Return the (x, y) coordinate for the center point of the cell that contains the specified text.  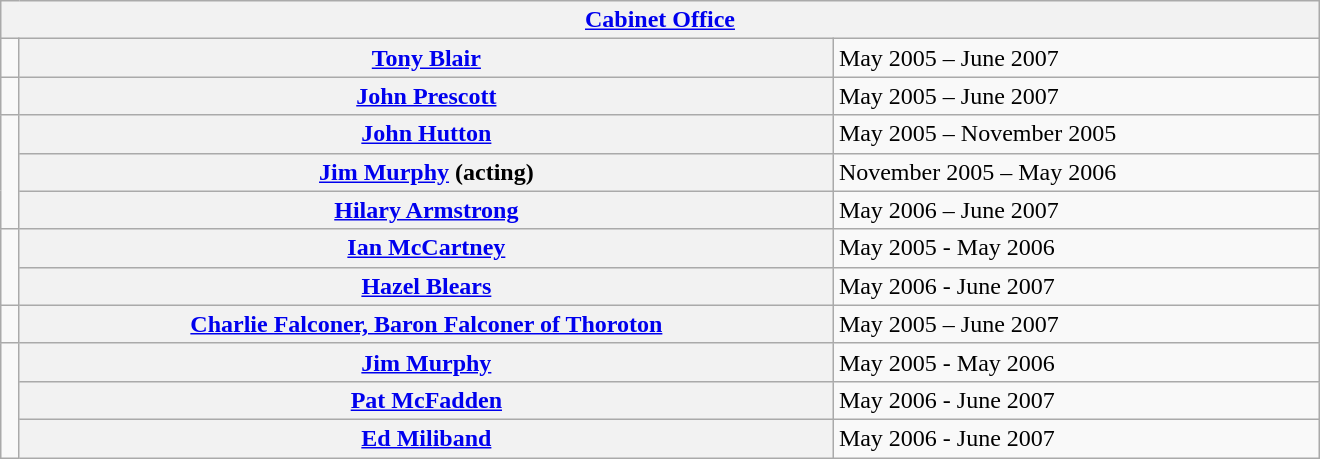
Cabinet Office (660, 20)
November 2005 – May 2006 (1076, 172)
May 2006 – June 2007 (1076, 210)
Ian McCartney (426, 248)
Hazel Blears (426, 286)
Ed Miliband (426, 438)
Jim Murphy (426, 362)
John Prescott (426, 96)
Hilary Armstrong (426, 210)
Charlie Falconer, Baron Falconer of Thoroton (426, 324)
May 2005 – November 2005 (1076, 134)
Tony Blair (426, 58)
Pat McFadden (426, 400)
John Hutton (426, 134)
Jim Murphy (acting) (426, 172)
